For the text-containing cell, return its midpoint in [X, Y] coordinate format. 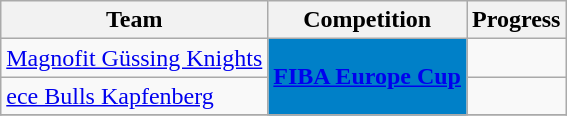
FIBA Europe Cup [368, 77]
Magnofit Güssing Knights [134, 58]
ece Bulls Kapfenberg [134, 96]
Progress [516, 20]
Competition [368, 20]
Team [134, 20]
